Determine the (x, y) coordinate at the center of the cell enclosing the given text.  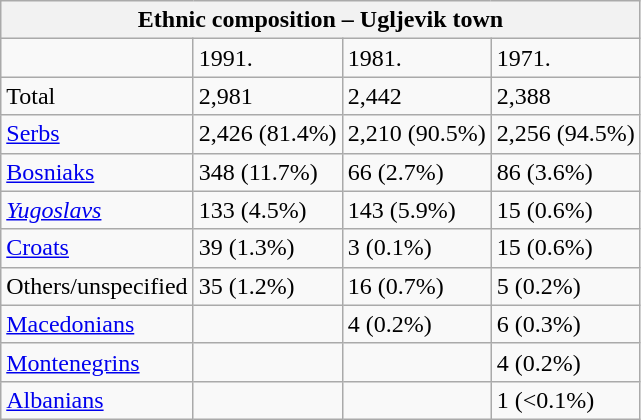
2,981 (268, 96)
39 (1.3%) (268, 248)
5 (0.2%) (566, 286)
Ethnic composition – Ugljevik town (320, 20)
35 (1.2%) (268, 286)
1 (<0.1%) (566, 400)
Serbs (97, 134)
Others/unspecified (97, 286)
86 (3.6%) (566, 172)
Total (97, 96)
3 (0.1%) (416, 248)
6 (0.3%) (566, 324)
2,388 (566, 96)
1991. (268, 58)
1981. (416, 58)
66 (2.7%) (416, 172)
133 (4.5%) (268, 210)
2,426 (81.4%) (268, 134)
Yugoslavs (97, 210)
143 (5.9%) (416, 210)
2,442 (416, 96)
Albanians (97, 400)
2,256 (94.5%) (566, 134)
Macedonians (97, 324)
2,210 (90.5%) (416, 134)
Montenegrins (97, 362)
Croats (97, 248)
16 (0.7%) (416, 286)
Bosniaks (97, 172)
348 (11.7%) (268, 172)
1971. (566, 58)
